From the cell containing the given text, extract its center point as [X, Y] coordinate. 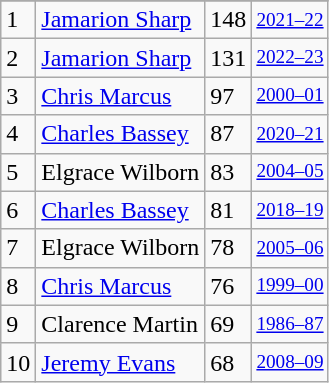
1999–00 [290, 286]
4 [18, 134]
131 [228, 58]
6 [18, 210]
2004–05 [290, 172]
76 [228, 286]
2021–22 [290, 20]
2005–06 [290, 248]
2 [18, 58]
9 [18, 324]
7 [18, 248]
10 [18, 362]
87 [228, 134]
78 [228, 248]
2022–23 [290, 58]
Clarence Martin [120, 324]
Jeremy Evans [120, 362]
1986–87 [290, 324]
2008–09 [290, 362]
5 [18, 172]
1 [18, 20]
3 [18, 96]
148 [228, 20]
68 [228, 362]
81 [228, 210]
97 [228, 96]
2018–19 [290, 210]
2020–21 [290, 134]
69 [228, 324]
83 [228, 172]
2000–01 [290, 96]
8 [18, 286]
